Detect which cell encompasses the target text, then output its (X, Y) center coordinate. 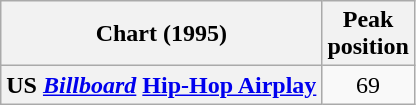
Peakposition (368, 34)
69 (368, 85)
US Billboard Hip-Hop Airplay (162, 85)
Chart (1995) (162, 34)
